Provide the [X, Y] coordinate of the cell's center where the given text is located.  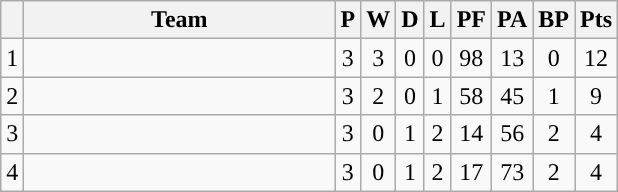
D [410, 20]
98 [471, 58]
9 [596, 96]
12 [596, 58]
14 [471, 134]
56 [512, 134]
13 [512, 58]
PF [471, 20]
73 [512, 172]
Team [180, 20]
L [438, 20]
58 [471, 96]
PA [512, 20]
BP [554, 20]
17 [471, 172]
Pts [596, 20]
P [348, 20]
W [378, 20]
45 [512, 96]
